Detect which cell encompasses the target text, then output its (X, Y) center coordinate. 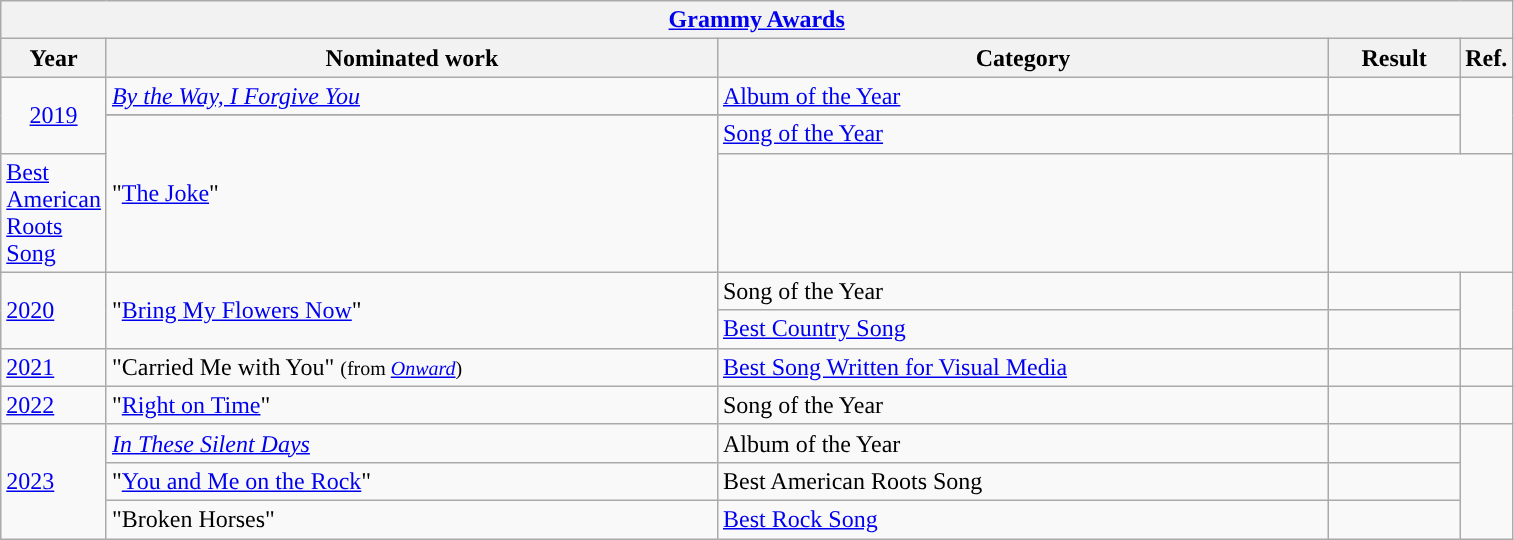
"Right on Time" (412, 405)
2023 (54, 481)
"Carried Me with You" (from Onward) (412, 367)
In These Silent Days (412, 443)
Best Rock Song (1022, 519)
2021 (54, 367)
"You and Me on the Rock" (412, 481)
Best Song Written for Visual Media (1022, 367)
Result (1394, 58)
Category (1022, 58)
Grammy Awards (757, 20)
"Broken Horses" (412, 519)
"The Joke" (412, 194)
Best Country Song (1022, 329)
By the Way, I Forgive You (412, 96)
Year (54, 58)
Nominated work (412, 58)
2020 (54, 310)
"Bring My Flowers Now" (412, 310)
Ref. (1486, 58)
2019 (54, 115)
2022 (54, 405)
